From the cell containing the given text, extract its center point as (x, y) coordinate. 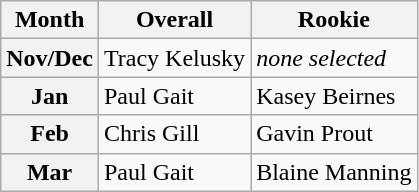
Tracy Kelusky (174, 58)
Kasey Beirnes (334, 96)
Feb (50, 134)
Jan (50, 96)
Rookie (334, 20)
Month (50, 20)
Mar (50, 172)
Overall (174, 20)
none selected (334, 58)
Chris Gill (174, 134)
Blaine Manning (334, 172)
Gavin Prout (334, 134)
Nov/Dec (50, 58)
